Pinpoint the cell where the given text exists, returning its [X, Y] midpoint coordinate. 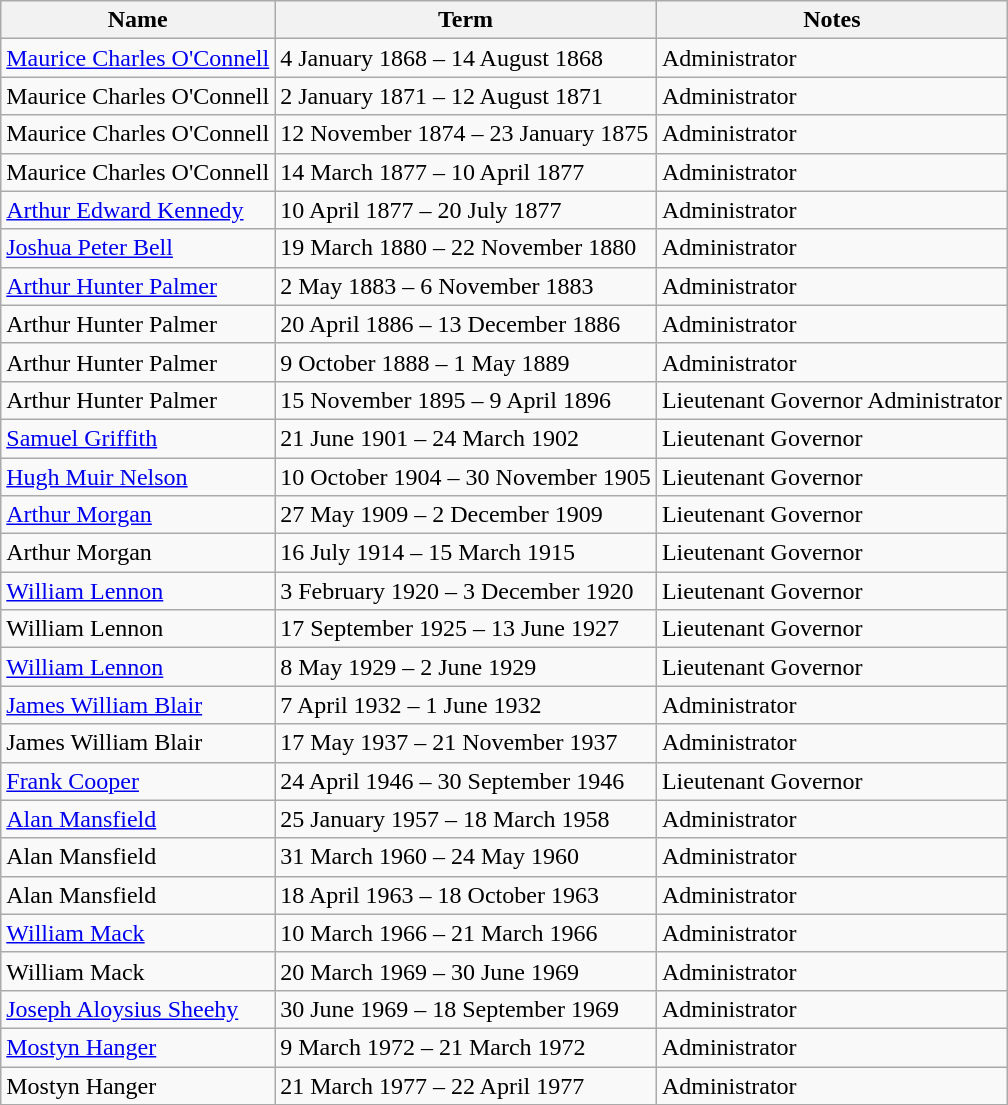
3 February 1920 – 3 December 1920 [466, 591]
31 March 1960 – 24 May 1960 [466, 857]
14 March 1877 – 10 April 1877 [466, 172]
Name [138, 20]
16 July 1914 – 15 March 1915 [466, 553]
10 October 1904 – 30 November 1905 [466, 477]
12 November 1874 – 23 January 1875 [466, 134]
18 April 1963 – 18 October 1963 [466, 895]
21 June 1901 – 24 March 1902 [466, 438]
Lieutenant Governor Administrator [832, 400]
Joseph Aloysius Sheehy [138, 1009]
27 May 1909 – 2 December 1909 [466, 515]
2 January 1871 – 12 August 1871 [466, 96]
17 May 1937 – 21 November 1937 [466, 743]
4 January 1868 – 14 August 1868 [466, 58]
Frank Cooper [138, 781]
8 May 1929 – 2 June 1929 [466, 667]
10 March 1966 – 21 March 1966 [466, 933]
24 April 1946 – 30 September 1946 [466, 781]
2 May 1883 – 6 November 1883 [466, 286]
21 March 1977 – 22 April 1977 [466, 1085]
10 April 1877 – 20 July 1877 [466, 210]
Hugh Muir Nelson [138, 477]
20 March 1969 – 30 June 1969 [466, 971]
Term [466, 20]
Arthur Edward Kennedy [138, 210]
9 March 1972 – 21 March 1972 [466, 1047]
25 January 1957 – 18 March 1958 [466, 819]
17 September 1925 – 13 June 1927 [466, 629]
Samuel Griffith [138, 438]
19 March 1880 – 22 November 1880 [466, 248]
9 October 1888 – 1 May 1889 [466, 362]
15 November 1895 – 9 April 1896 [466, 400]
30 June 1969 – 18 September 1969 [466, 1009]
20 April 1886 – 13 December 1886 [466, 324]
7 April 1932 – 1 June 1932 [466, 705]
Joshua Peter Bell [138, 248]
Notes [832, 20]
